Scan for the cell matching the given text and deliver its [x, y] coordinate at center. 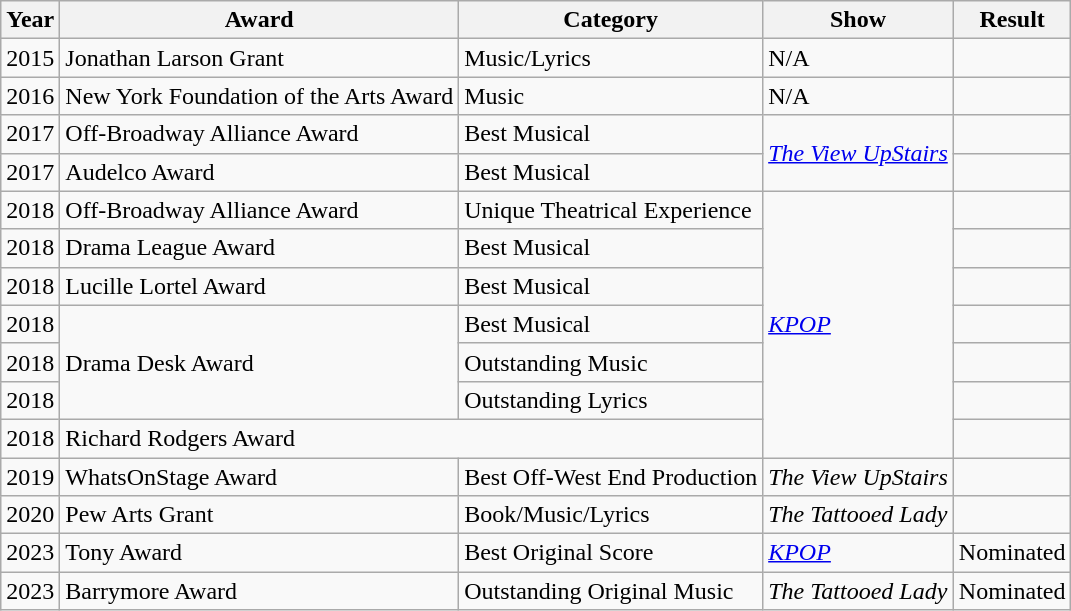
Result [1012, 20]
2015 [30, 58]
Award [260, 20]
Year [30, 20]
Tony Award [260, 553]
Category [611, 20]
Outstanding Lyrics [611, 400]
2016 [30, 96]
Music [611, 96]
Outstanding Music [611, 362]
Audelco Award [260, 172]
Best Original Score [611, 553]
Best Off-West End Production [611, 477]
Lucille Lortel Award [260, 286]
Richard Rodgers Award [412, 438]
Barrymore Award [260, 591]
Unique Theatrical Experience [611, 210]
Jonathan Larson Grant [260, 58]
Music/Lyrics [611, 58]
Drama League Award [260, 248]
Pew Arts Grant [260, 515]
2019 [30, 477]
WhatsOnStage Award [260, 477]
Show [858, 20]
2020 [30, 515]
Outstanding Original Music [611, 591]
Book/Music/Lyrics [611, 515]
Drama Desk Award [260, 362]
New York Foundation of the Arts Award [260, 96]
